Detect which cell encompasses the target text, then output its [x, y] center coordinate. 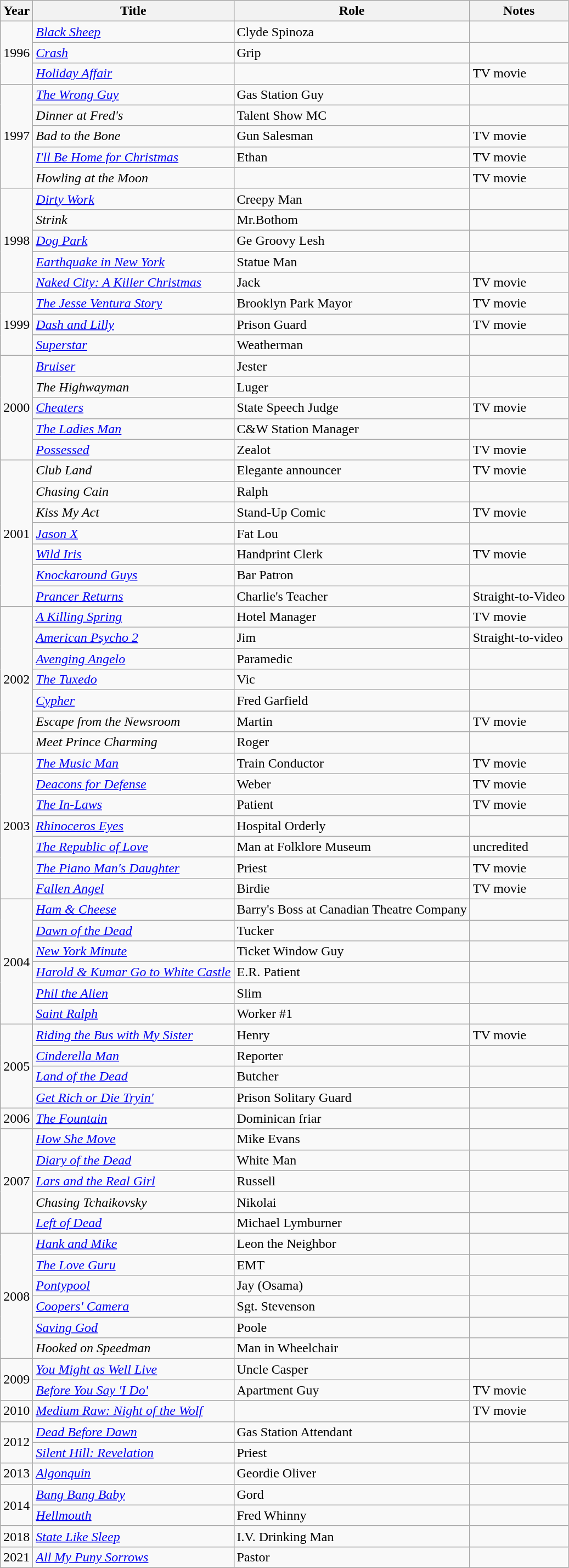
Dead Before Dawn [133, 1432]
Prison Guard [352, 324]
Deacons for Defense [133, 784]
Club Land [133, 471]
Cypher [133, 701]
Bad to the Bone [133, 136]
Weber [352, 784]
Hooked on Speedman [133, 1348]
Leon the Neighbor [352, 1244]
Grip [352, 53]
Ethan [352, 157]
Crash [133, 53]
American Psycho 2 [133, 638]
How She Move [133, 1139]
Pastor [352, 1557]
Clyde Spinoza [352, 32]
State Like Sleep [133, 1536]
Bang Bang Baby [133, 1494]
Worker #1 [352, 1014]
Statue Man [352, 262]
Rhinoceros Eyes [133, 826]
Russell [352, 1181]
Kiss My Act [133, 512]
The Republic of Love [133, 847]
2005 [16, 1066]
Butcher [352, 1077]
Handprint Clerk [352, 554]
2001 [16, 533]
Vic [352, 680]
Gord [352, 1494]
1998 [16, 240]
Dawn of the Dead [133, 931]
Phil the Alien [133, 993]
2021 [16, 1557]
Brooklyn Park Mayor [352, 304]
Dog Park [133, 240]
Possessed [133, 450]
Ralph [352, 491]
Straight-to-Video [519, 596]
Black Sheep [133, 32]
Ham & Cheese [133, 909]
You Might as Well Live [133, 1369]
Harold & Kumar Go to White Castle [133, 972]
2009 [16, 1380]
Jay (Osama) [352, 1286]
Train Conductor [352, 763]
Before You Say 'I Do' [133, 1390]
Patient [352, 805]
Escape from the Newsroom [133, 721]
Dinner at Fred's [133, 115]
Diary of the Dead [133, 1160]
Get Rich or Die Tryin' [133, 1097]
Talent Show MC [352, 115]
Weatherman [352, 345]
C&W Station Manager [352, 429]
2012 [16, 1442]
Stand-Up Comic [352, 512]
2007 [16, 1181]
Saving God [133, 1328]
Paramedic [352, 659]
Birdie [352, 888]
The Piano Man's Daughter [133, 867]
State Speech Judge [352, 408]
Hotel Manager [352, 617]
Uncle Casper [352, 1369]
The Music Man [133, 763]
Straight-to-video [519, 638]
Prancer Returns [133, 596]
Roger [352, 742]
Jim [352, 638]
2014 [16, 1505]
Apartment Guy [352, 1390]
Reporter [352, 1056]
The Fountain [133, 1118]
The In-Laws [133, 805]
New York Minute [133, 951]
2010 [16, 1411]
Gas Station Guy [352, 94]
Ge Groovy Lesh [352, 240]
Chasing Tchaikovsky [133, 1202]
Geordie Oliver [352, 1474]
2018 [16, 1536]
The Love Guru [133, 1264]
Coopers' Camera [133, 1307]
Dirty Work [133, 199]
2000 [16, 408]
Lars and the Real Girl [133, 1181]
Mike Evans [352, 1139]
Fred Whinny [352, 1515]
Charlie's Teacher [352, 596]
Role [352, 11]
Pontypool [133, 1286]
Jason X [133, 533]
Creepy Man [352, 199]
The Tuxedo [133, 680]
The Ladies Man [133, 429]
Man in Wheelchair [352, 1348]
Land of the Dead [133, 1077]
Prison Solitary Guard [352, 1097]
The Highwayman [133, 387]
Dominican friar [352, 1118]
Year [16, 11]
Title [133, 11]
uncredited [519, 847]
Jester [352, 366]
1996 [16, 53]
Gun Salesman [352, 136]
Silent Hill: Revelation [133, 1453]
2006 [16, 1118]
2004 [16, 961]
Riding the Bus with My Sister [133, 1035]
Tucker [352, 931]
Fat Lou [352, 533]
The Wrong Guy [133, 94]
Henry [352, 1035]
1997 [16, 136]
Mr.Bothom [352, 220]
Sgt. Stevenson [352, 1307]
Left of Dead [133, 1223]
Fred Garfield [352, 701]
Jack [352, 283]
Michael Lymburner [352, 1223]
White Man [352, 1160]
2008 [16, 1296]
Ticket Window Guy [352, 951]
Poole [352, 1328]
Strink [133, 220]
Luger [352, 387]
Naked City: A Killer Christmas [133, 283]
Bruiser [133, 366]
Nikolai [352, 1202]
Slim [352, 993]
Algonquin [133, 1474]
Barry's Boss at Canadian Theatre Company [352, 909]
Earthquake in New York [133, 262]
Dash and Lilly [133, 324]
Avenging Angelo [133, 659]
2013 [16, 1474]
2002 [16, 680]
Man at Folklore Museum [352, 847]
Elegante announcer [352, 471]
Knockaround Guys [133, 575]
Hank and Mike [133, 1244]
Wild Iris [133, 554]
E.R. Patient [352, 972]
All My Puny Sorrows [133, 1557]
I'll Be Home for Christmas [133, 157]
Meet Prince Charming [133, 742]
Bar Patron [352, 575]
Cheaters [133, 408]
Notes [519, 11]
Gas Station Attendant [352, 1432]
1999 [16, 324]
Howling at the Moon [133, 178]
I.V. Drinking Man [352, 1536]
Holiday Affair [133, 74]
Superstar [133, 345]
Hospital Orderly [352, 826]
Medium Raw: Night of the Wolf [133, 1411]
Hellmouth [133, 1515]
Martin [352, 721]
Zealot [352, 450]
Fallen Angel [133, 888]
Cinderella Man [133, 1056]
2003 [16, 826]
Saint Ralph [133, 1014]
EMT [352, 1264]
A Killing Spring [133, 617]
Chasing Cain [133, 491]
The Jesse Ventura Story [133, 304]
